Find where the given text appears and provide that cell's center as (X, Y) coordinate. 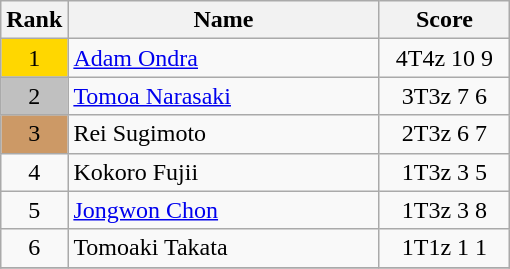
2 (34, 96)
2T3z 6 7 (444, 134)
Jongwon Chon (224, 210)
Adam Ondra (224, 58)
Tomoa Narasaki (224, 96)
3T3z 7 6 (444, 96)
Tomoaki Takata (224, 248)
Kokoro Fujii (224, 172)
3 (34, 134)
5 (34, 210)
Rei Sugimoto (224, 134)
1T3z 3 5 (444, 172)
Score (444, 20)
1T3z 3 8 (444, 210)
4 (34, 172)
1 (34, 58)
Rank (34, 20)
1T1z 1 1 (444, 248)
4T4z 10 9 (444, 58)
6 (34, 248)
Name (224, 20)
